Find where the given text appears and provide that cell's center as [X, Y] coordinate. 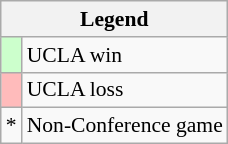
UCLA win [125, 55]
Non-Conference game [125, 126]
* [12, 126]
Legend [114, 19]
UCLA loss [125, 90]
